Pinpoint the cell where the given text exists, returning its [x, y] midpoint coordinate. 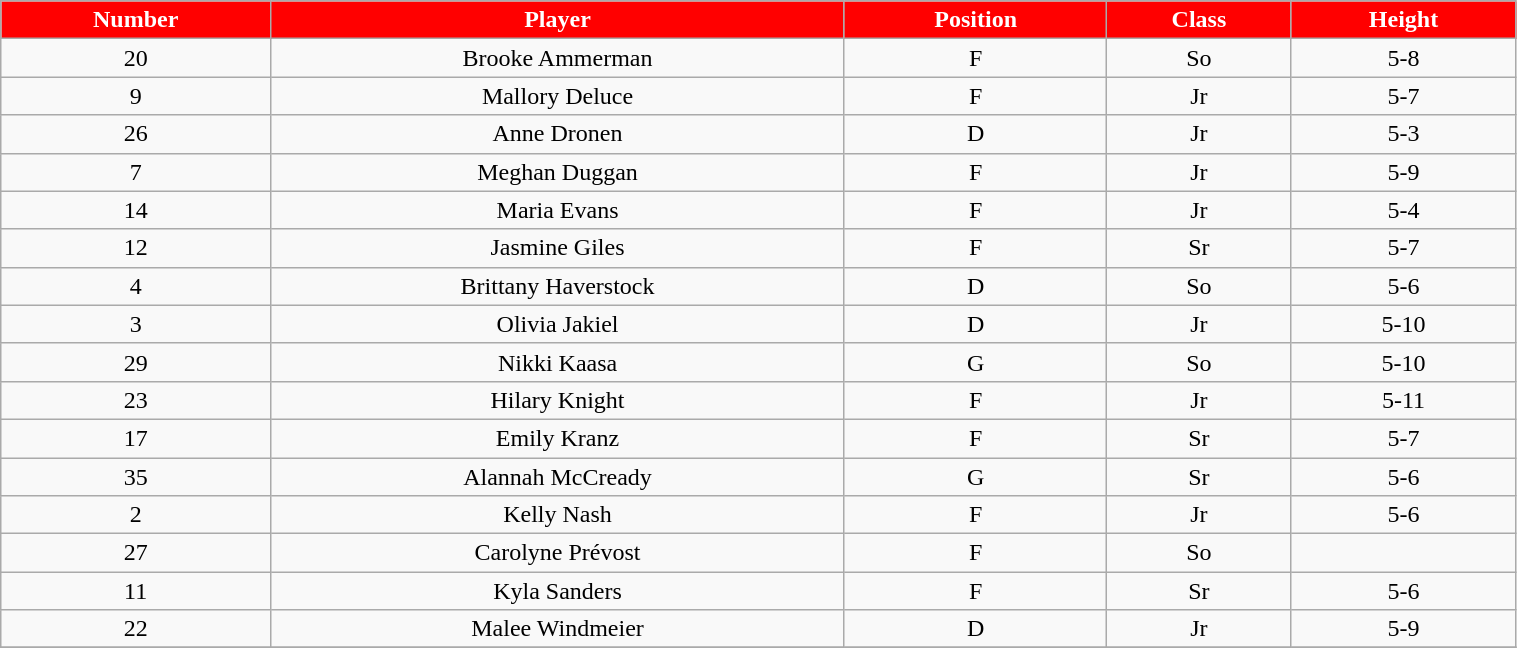
3 [136, 324]
Position [975, 20]
Kelly Nash [558, 515]
Alannah McCready [558, 477]
35 [136, 477]
Mallory Deluce [558, 96]
20 [136, 58]
7 [136, 172]
2 [136, 515]
Player [558, 20]
9 [136, 96]
22 [136, 629]
Number [136, 20]
17 [136, 438]
26 [136, 134]
5-8 [1404, 58]
11 [136, 591]
Olivia Jakiel [558, 324]
Malee Windmeier [558, 629]
Brooke Ammerman [558, 58]
Jasmine Giles [558, 248]
Nikki Kaasa [558, 362]
Height [1404, 20]
Hilary Knight [558, 400]
Carolyne Prévost [558, 553]
4 [136, 286]
5-3 [1404, 134]
Kyla Sanders [558, 591]
Emily Kranz [558, 438]
23 [136, 400]
14 [136, 210]
Anne Dronen [558, 134]
5-11 [1404, 400]
27 [136, 553]
29 [136, 362]
Maria Evans [558, 210]
Meghan Duggan [558, 172]
Brittany Haverstock [558, 286]
Class [1199, 20]
12 [136, 248]
5-4 [1404, 210]
